Provide the (x, y) coordinate of the cell's center where the given text is located.  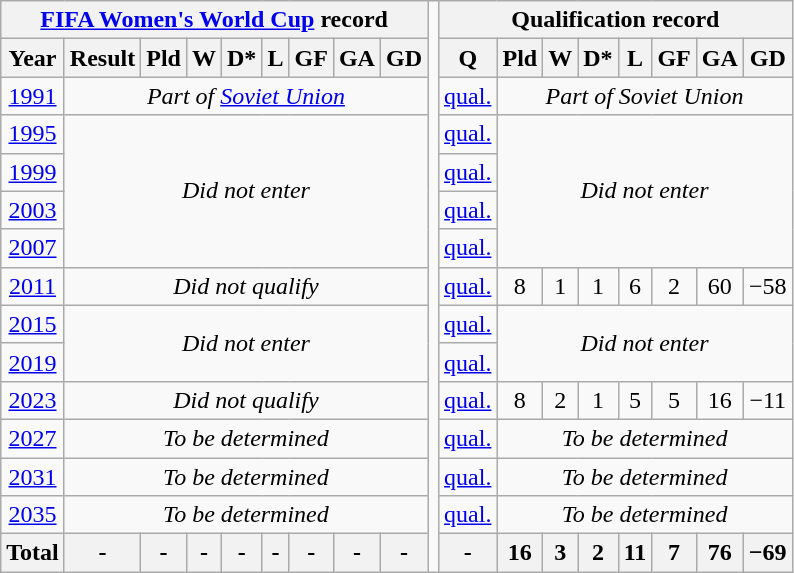
76 (720, 553)
Total (33, 553)
6 (635, 286)
2011 (33, 286)
60 (720, 286)
1999 (33, 172)
Result (102, 58)
Q (468, 58)
−58 (768, 286)
Qualification record (616, 20)
2027 (33, 438)
1995 (33, 134)
2003 (33, 210)
7 (674, 553)
2035 (33, 515)
2019 (33, 362)
−69 (768, 553)
Year (33, 58)
3 (560, 553)
1991 (33, 96)
2023 (33, 400)
2015 (33, 324)
FIFA Women's World Cup record (214, 20)
−11 (768, 400)
11 (635, 553)
2031 (33, 477)
2007 (33, 248)
